Locate the cell with the specified text and output its [x, y] center coordinate. 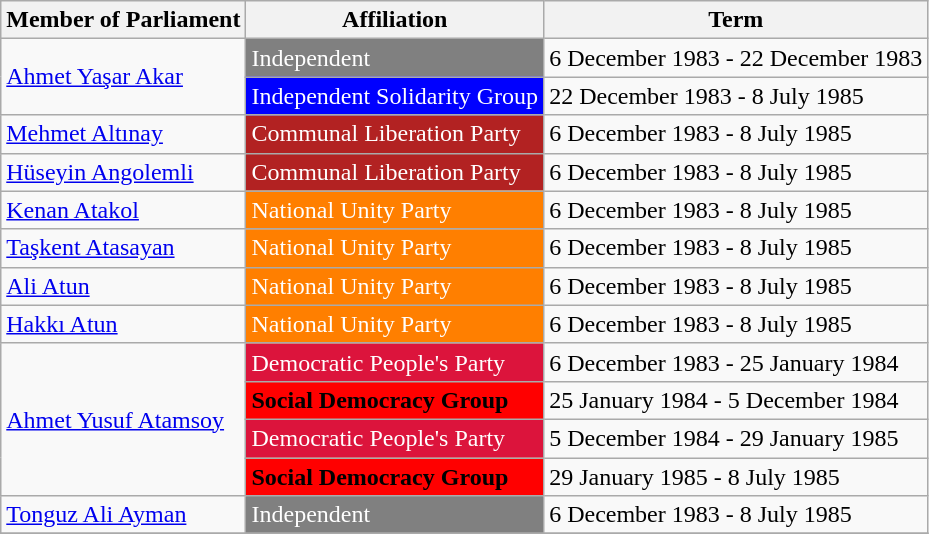
Affiliation [395, 20]
Mehmet Altınay [124, 134]
Ahmet Yaşar Akar [124, 77]
Hakkı Atun [124, 324]
25 January 1984 - 5 December 1984 [736, 400]
Hüseyin Angolemli [124, 172]
Ahmet Yusuf Atamsoy [124, 419]
Kenan Atakol [124, 210]
5 December 1984 - 29 January 1985 [736, 438]
Taşkent Atasayan [124, 248]
Term [736, 20]
6 December 1983 - 25 January 1984 [736, 362]
22 December 1983 - 8 July 1985 [736, 96]
Tonguz Ali Ayman [124, 515]
Independent Solidarity Group [395, 96]
Ali Atun [124, 286]
6 December 1983 - 22 December 1983 [736, 58]
29 January 1985 - 8 July 1985 [736, 477]
Member of Parliament [124, 20]
